Locate the cell with the specified text and output its [x, y] center coordinate. 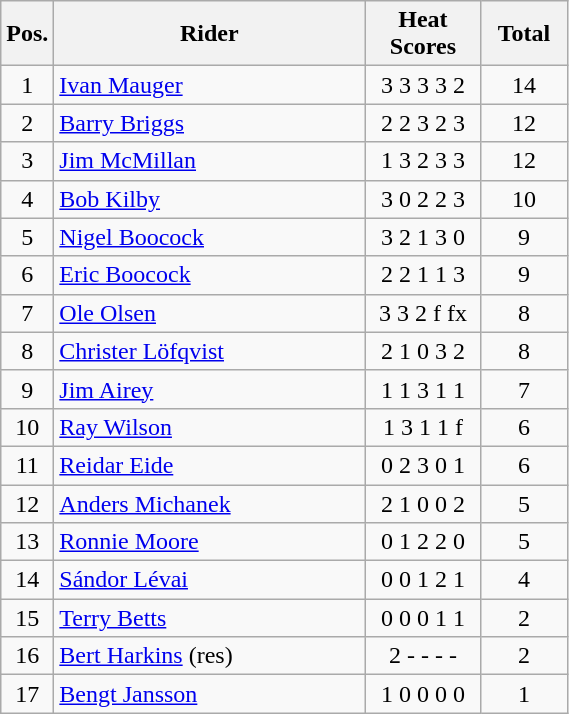
2 2 3 2 3 [423, 123]
Ronnie Moore [210, 542]
0 0 0 1 1 [423, 618]
3 3 3 3 2 [423, 85]
17 [28, 694]
1 1 3 1 1 [423, 389]
2 1 0 0 2 [423, 503]
3 2 1 3 0 [423, 237]
1 3 1 1 f [423, 427]
2 1 0 3 2 [423, 351]
Terry Betts [210, 618]
Reidar Eide [210, 465]
Barry Briggs [210, 123]
0 1 2 2 0 [423, 542]
Jim Airey [210, 389]
0 0 1 2 1 [423, 580]
16 [28, 656]
2 2 1 1 3 [423, 275]
Heat Scores [423, 34]
Jim McMillan [210, 161]
Anders Michanek [210, 503]
3 [28, 161]
15 [28, 618]
Ivan Mauger [210, 85]
Sándor Lévai [210, 580]
Total [524, 34]
3 3 2 f fx [423, 313]
Rider [210, 34]
Eric Boocock [210, 275]
1 3 2 3 3 [423, 161]
0 2 3 0 1 [423, 465]
Bob Kilby [210, 199]
3 0 2 2 3 [423, 199]
Ray Wilson [210, 427]
Christer Löfqvist [210, 351]
Nigel Boocock [210, 237]
1 0 0 0 0 [423, 694]
13 [28, 542]
Ole Olsen [210, 313]
2 - - - - [423, 656]
Bengt Jansson [210, 694]
11 [28, 465]
Pos. [28, 34]
Bert Harkins (res) [210, 656]
